Pinpoint the cell where the given text exists, returning its [x, y] midpoint coordinate. 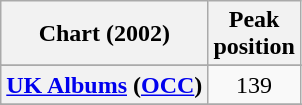
UK Albums (OCC) [104, 85]
139 [254, 85]
Peakposition [254, 34]
Chart (2002) [104, 34]
